For the text-containing cell, return its midpoint in (X, Y) coordinate format. 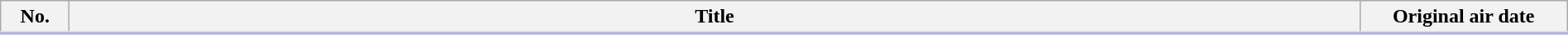
No. (35, 17)
Original air date (1464, 17)
Title (715, 17)
